Locate the cell with the specified text and output its (x, y) center coordinate. 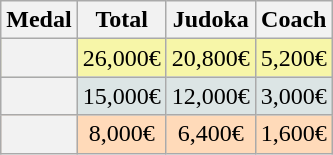
20,800€ (210, 58)
6,400€ (210, 134)
Total (122, 20)
1,600€ (294, 134)
Judoka (210, 20)
Coach (294, 20)
26,000€ (122, 58)
12,000€ (210, 96)
5,200€ (294, 58)
15,000€ (122, 96)
8,000€ (122, 134)
Medal (39, 20)
3,000€ (294, 96)
